Locate the cell with the specified text and output its (X, Y) center coordinate. 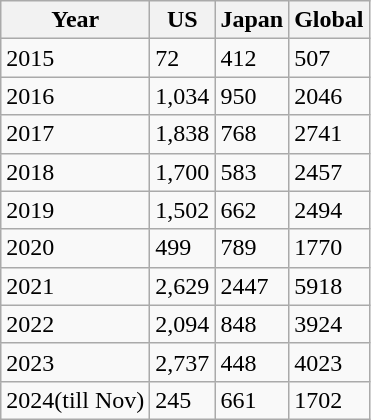
2046 (329, 96)
848 (252, 324)
2741 (329, 134)
2022 (76, 324)
2020 (76, 248)
2494 (329, 210)
2021 (76, 286)
2017 (76, 134)
1,034 (182, 96)
2457 (329, 172)
1,838 (182, 134)
1770 (329, 248)
448 (252, 362)
789 (252, 248)
2,094 (182, 324)
72 (182, 58)
4023 (329, 362)
2015 (76, 58)
US (182, 20)
2018 (76, 172)
662 (252, 210)
768 (252, 134)
1,700 (182, 172)
2,737 (182, 362)
499 (182, 248)
2,629 (182, 286)
507 (329, 58)
1,502 (182, 210)
661 (252, 400)
Japan (252, 20)
1702 (329, 400)
5918 (329, 286)
2019 (76, 210)
412 (252, 58)
2016 (76, 96)
Global (329, 20)
245 (182, 400)
2447 (252, 286)
Year (76, 20)
583 (252, 172)
2023 (76, 362)
950 (252, 96)
3924 (329, 324)
2024(till Nov) (76, 400)
